Find where the given text appears and provide that cell's center as [x, y] coordinate. 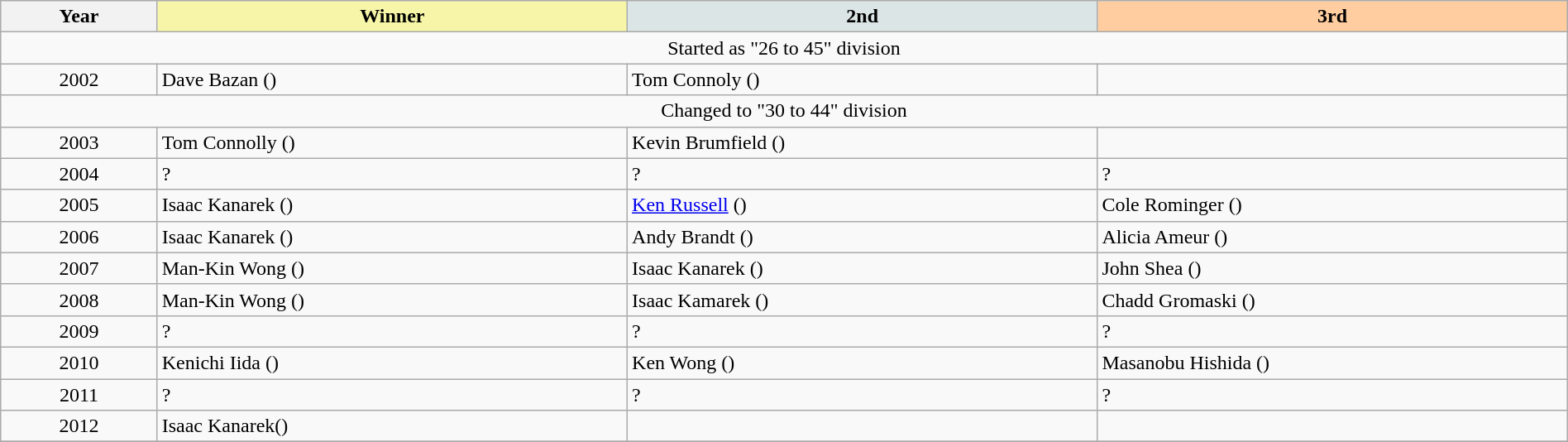
2003 [79, 142]
2nd [863, 17]
2010 [79, 363]
2011 [79, 395]
2008 [79, 300]
John Shea () [1332, 268]
Andy Brandt () [863, 237]
Chadd Gromaski () [1332, 300]
Winner [392, 17]
Masanobu Hishida () [1332, 363]
Cole Rominger () [1332, 205]
Ken Wong () [863, 363]
Tom Connolly () [392, 142]
2005 [79, 205]
2006 [79, 237]
Isaac Kanarek() [392, 426]
3rd [1332, 17]
2007 [79, 268]
Isaac Kamarek () [863, 300]
Started as "26 to 45" division [784, 48]
Kevin Brumfield () [863, 142]
2009 [79, 331]
Changed to "30 to 44" division [784, 111]
Kenichi Iida () [392, 363]
Tom Connoly () [863, 79]
2004 [79, 174]
Ken Russell () [863, 205]
2002 [79, 79]
Alicia Ameur () [1332, 237]
Dave Bazan () [392, 79]
2012 [79, 426]
Year [79, 17]
